For the text-containing cell, return its midpoint in [X, Y] coordinate format. 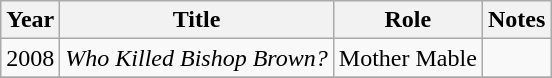
Role [408, 20]
Mother Mable [408, 58]
2008 [30, 58]
Who Killed Bishop Brown? [197, 58]
Year [30, 20]
Title [197, 20]
Notes [516, 20]
